Provide the [X, Y] coordinate of the cell's center where the given text is located.  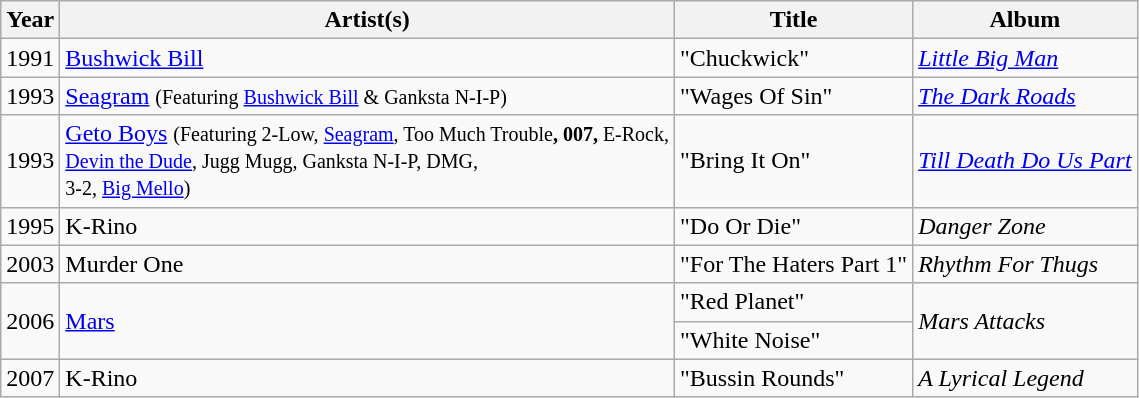
Seagram (Featuring Bushwick Bill & Ganksta N-I-P) [368, 96]
Geto Boys (Featuring 2-Low, Seagram, Too Much Trouble, 007, E-Rock,Devin the Dude, Jugg Mugg, Ganksta N-I-P, DMG,3-2, Big Mello) [368, 161]
"Red Planet" [794, 302]
Artist(s) [368, 20]
Year [30, 20]
Murder One [368, 264]
"Bring It On" [794, 161]
1991 [30, 58]
"Chuckwick" [794, 58]
2007 [30, 378]
Mars [368, 321]
A Lyrical Legend [1025, 378]
1995 [30, 226]
"White Noise" [794, 340]
Album [1025, 20]
Title [794, 20]
2003 [30, 264]
"Do Or Die" [794, 226]
Mars Attacks [1025, 321]
"Wages Of Sin" [794, 96]
2006 [30, 321]
Danger Zone [1025, 226]
Rhythm For Thugs [1025, 264]
"Bussin Rounds" [794, 378]
Till Death Do Us Part [1025, 161]
The Dark Roads [1025, 96]
"For The Haters Part 1" [794, 264]
Bushwick Bill [368, 58]
Little Big Man [1025, 58]
